Return the [x, y] coordinate for the center point of the cell that contains the specified text.  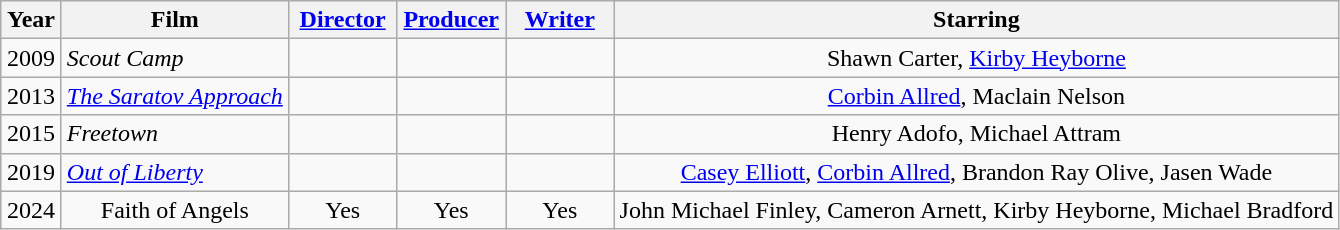
Producer [452, 20]
Freetown [174, 134]
2024 [32, 210]
2015 [32, 134]
Out of Liberty [174, 172]
Starring [976, 20]
2013 [32, 96]
Scout Camp [174, 58]
John Michael Finley, Cameron Arnett, Kirby Heyborne, Michael Bradford [976, 210]
Casey Elliott, Corbin Allred, Brandon Ray Olive, Jasen Wade [976, 172]
Corbin Allred, Maclain Nelson [976, 96]
Year [32, 20]
Faith of Angels [174, 210]
Henry Adofo, Michael Attram [976, 134]
2019 [32, 172]
Director [342, 20]
The Saratov Approach [174, 96]
Film [174, 20]
2009 [32, 58]
Shawn Carter, Kirby Heyborne [976, 58]
Writer [560, 20]
